Locate the cell with the specified text and output its [x, y] center coordinate. 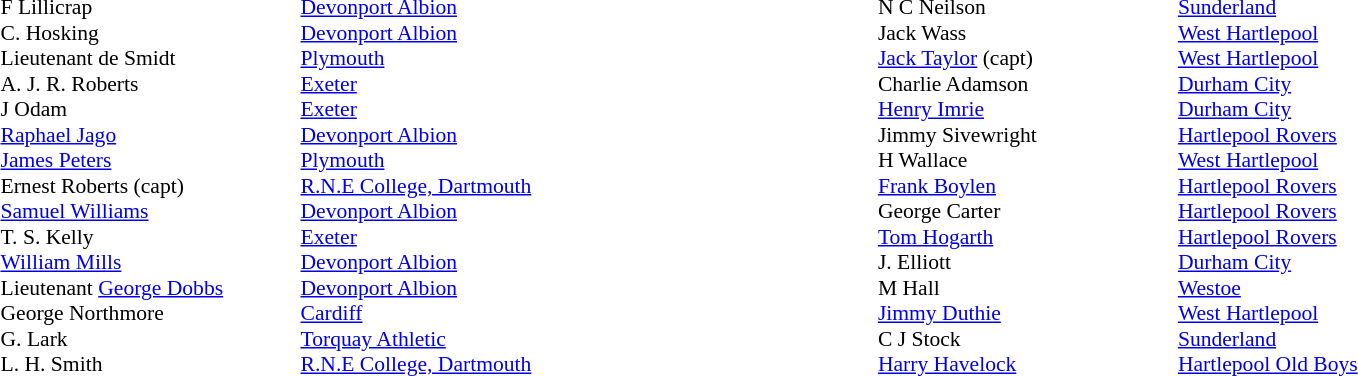
C. Hosking [150, 33]
James Peters [150, 161]
T. S. Kelly [150, 237]
M Hall [1028, 288]
Jimmy Sivewright [1028, 135]
Tom Hogarth [1028, 237]
Lieutenant George Dobbs [150, 288]
Ernest Roberts (capt) [150, 186]
C J Stock [1028, 339]
George Northmore [150, 313]
Torquay Athletic [416, 339]
Raphael Jago [150, 135]
Frank Boylen [1028, 186]
Westoe [1268, 288]
George Carter [1028, 211]
Jack Wass [1028, 33]
R.N.E College, Dartmouth [416, 186]
Samuel Williams [150, 211]
Lieutenant de Smidt [150, 59]
Charlie Adamson [1028, 84]
Jack Taylor (capt) [1028, 59]
William Mills [150, 263]
G. Lark [150, 339]
J. Elliott [1028, 263]
Sunderland [1268, 339]
Henry Imrie [1028, 109]
H Wallace [1028, 161]
Jimmy Duthie [1028, 313]
J Odam [150, 109]
A. J. R. Roberts [150, 84]
Cardiff [416, 313]
